Return the (x, y) coordinate for the center point of the cell that contains the specified text.  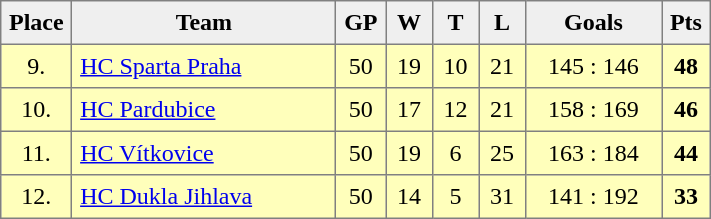
10. (36, 110)
W (409, 23)
46 (686, 110)
Place (36, 23)
12. (36, 197)
33 (686, 197)
HC Pardubice (204, 110)
HC Sparta Praha (204, 66)
14 (409, 197)
Pts (686, 23)
10 (455, 66)
48 (686, 66)
Goals (593, 23)
25 (502, 153)
158 : 169 (593, 110)
HC Vítkovice (204, 153)
9. (36, 66)
HC Dukla Jihlava (204, 197)
44 (686, 153)
31 (502, 197)
163 : 184 (593, 153)
17 (409, 110)
L (502, 23)
11. (36, 153)
5 (455, 197)
Team (204, 23)
T (455, 23)
141 : 192 (593, 197)
6 (455, 153)
12 (455, 110)
145 : 146 (593, 66)
GP (361, 23)
